For the text-containing cell, return its midpoint in [x, y] coordinate format. 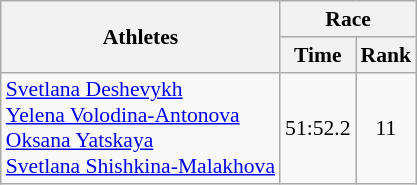
Race [348, 19]
Rank [386, 55]
Svetlana DeshevykhYelena Volodina-AntonovaOksana YatskayaSvetlana Shishkina-Malakhova [140, 128]
51:52.2 [318, 128]
Athletes [140, 36]
Time [318, 55]
11 [386, 128]
